Scan for the cell matching the given text and deliver its [x, y] coordinate at center. 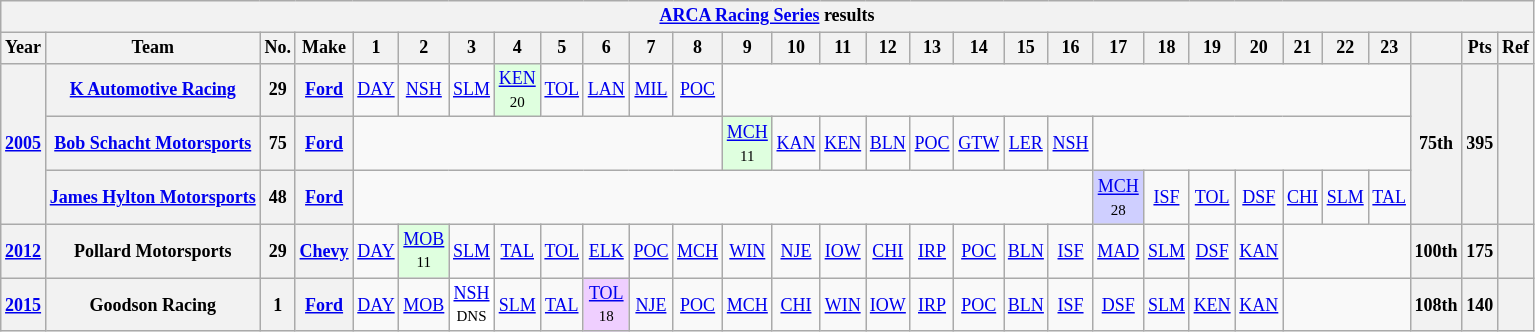
18 [1167, 48]
TOL18 [606, 305]
23 [1389, 48]
Make [324, 48]
ELK [606, 251]
13 [932, 48]
Ref [1516, 48]
No. [278, 48]
Goodson Racing [152, 305]
Pollard Motorsports [152, 251]
Chevy [324, 251]
2012 [24, 251]
LER [1026, 144]
140 [1480, 305]
14 [979, 48]
100th [1436, 251]
9 [747, 48]
Bob Schacht Motorsports [152, 144]
395 [1480, 144]
K Automotive Racing [152, 90]
MCH28 [1118, 197]
2005 [24, 144]
175 [1480, 251]
8 [698, 48]
Year [24, 48]
MAD [1118, 251]
James Hylton Motorsports [152, 197]
MIL [651, 90]
21 [1303, 48]
48 [278, 197]
5 [562, 48]
MCH11 [747, 144]
75 [278, 144]
NSHDNS [472, 305]
3 [472, 48]
4 [517, 48]
Pts [1480, 48]
12 [888, 48]
Team [152, 48]
15 [1026, 48]
108th [1436, 305]
KEN20 [517, 90]
6 [606, 48]
MOB [424, 305]
2015 [24, 305]
17 [1118, 48]
10 [796, 48]
16 [1070, 48]
LAN [606, 90]
75th [1436, 144]
7 [651, 48]
11 [843, 48]
22 [1345, 48]
19 [1212, 48]
GTW [979, 144]
ARCA Racing Series results [768, 16]
MOB11 [424, 251]
2 [424, 48]
20 [1259, 48]
